Pinpoint the cell where the given text exists, returning its [X, Y] midpoint coordinate. 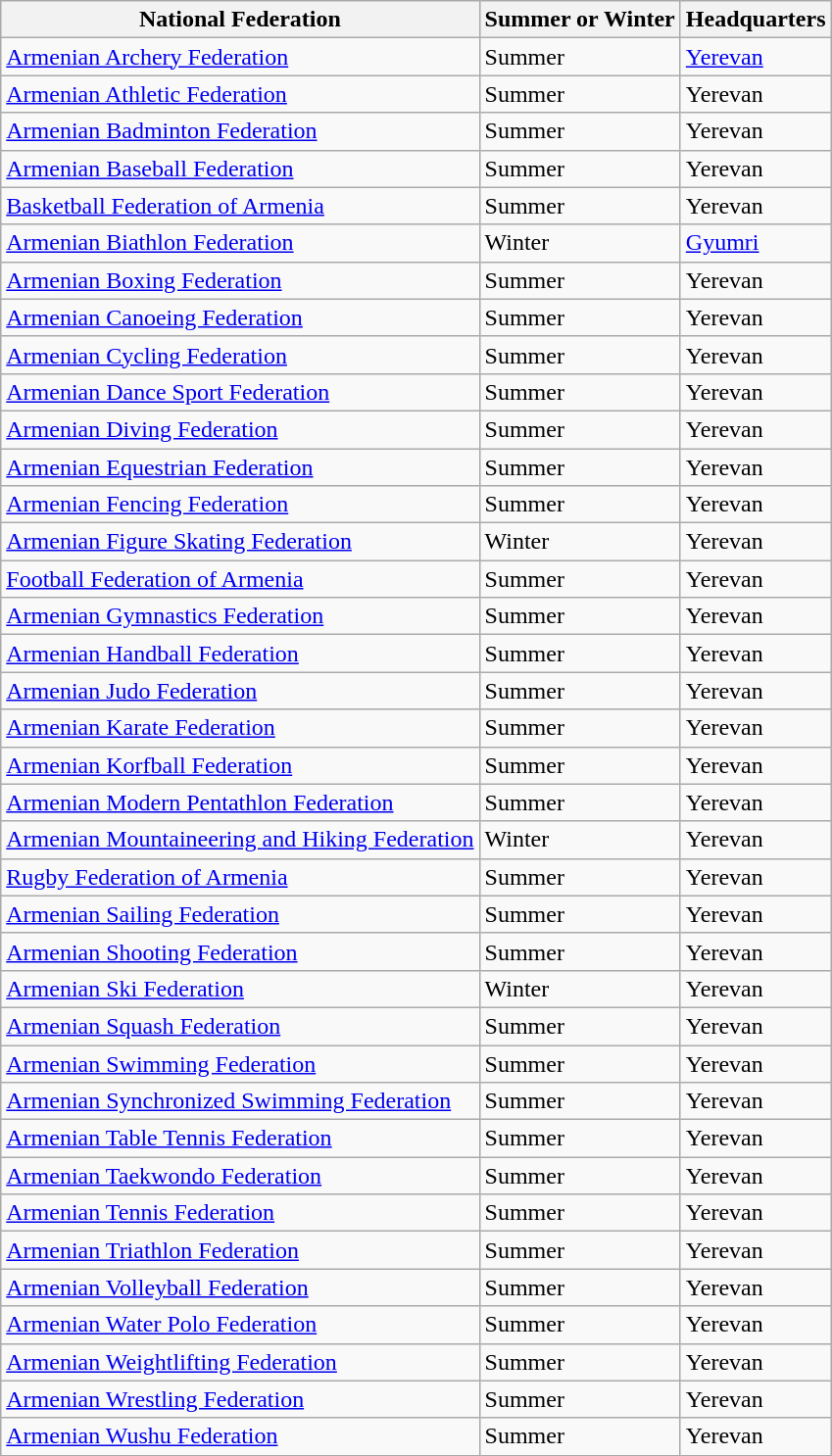
Armenian Cycling Federation [240, 355]
Armenian Taekwondo Federation [240, 1176]
Armenian Handball Federation [240, 654]
Armenian Table Tennis Federation [240, 1139]
Armenian Boxing Federation [240, 280]
Armenian Water Polo Federation [240, 1325]
Armenian Squash Federation [240, 1026]
Armenian Archery Federation [240, 57]
Armenian Figure Skating Federation [240, 542]
Armenian Modern Pentathlon Federation [240, 802]
Armenian Diving Federation [240, 429]
Armenian Synchronized Swimming Federation [240, 1101]
Armenian Gymnastics Federation [240, 616]
Armenian Weightlifting Federation [240, 1362]
Armenian Baseball Federation [240, 169]
Gyumri [756, 243]
Armenian Fencing Federation [240, 505]
Armenian Swimming Federation [240, 1063]
Armenian Judo Federation [240, 691]
Armenian Biathlon Federation [240, 243]
National Federation [240, 20]
Armenian Badminton Federation [240, 131]
Rugby Federation of Armenia [240, 877]
Armenian Athletic Federation [240, 94]
Armenian Dance Sport Federation [240, 392]
Summer or Winter [580, 20]
Basketball Federation of Armenia [240, 206]
Armenian Canoeing Federation [240, 317]
Armenian Wrestling Federation [240, 1399]
Armenian Equestrian Federation [240, 467]
Armenian Ski Federation [240, 989]
Armenian Sailing Federation [240, 914]
Football Federation of Armenia [240, 579]
Armenian Mountaineering and Hiking Federation [240, 840]
Armenian Volleyball Federation [240, 1287]
Headquarters [756, 20]
Armenian Karate Federation [240, 728]
Armenian Wushu Federation [240, 1436]
Armenian Korfball Federation [240, 765]
Armenian Tennis Federation [240, 1213]
Armenian Shooting Federation [240, 951]
Armenian Triathlon Federation [240, 1250]
